From the cell containing the given text, extract its center point as (x, y) coordinate. 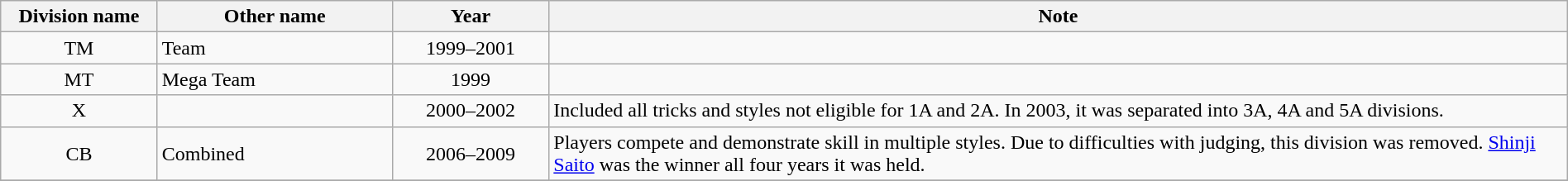
Division name (79, 17)
2006–2009 (470, 154)
1999 (470, 79)
CB (79, 154)
X (79, 111)
Team (275, 48)
Combined (275, 154)
Year (470, 17)
Other name (275, 17)
2000–2002 (470, 111)
Note (1059, 17)
Included all tricks and styles not eligible for 1A and 2A. In 2003, it was separated into 3A, 4A and 5A divisions. (1059, 111)
1999–2001 (470, 48)
Mega Team (275, 79)
TM (79, 48)
MT (79, 79)
